Determine the (X, Y) coordinate at the center of the cell enclosing the given text.  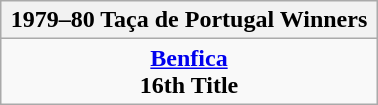
1979–80 Taça de Portugal Winners (189, 20)
Benfica16th Title (189, 72)
